Provide the (x, y) coordinate of the cell's center where the given text is located.  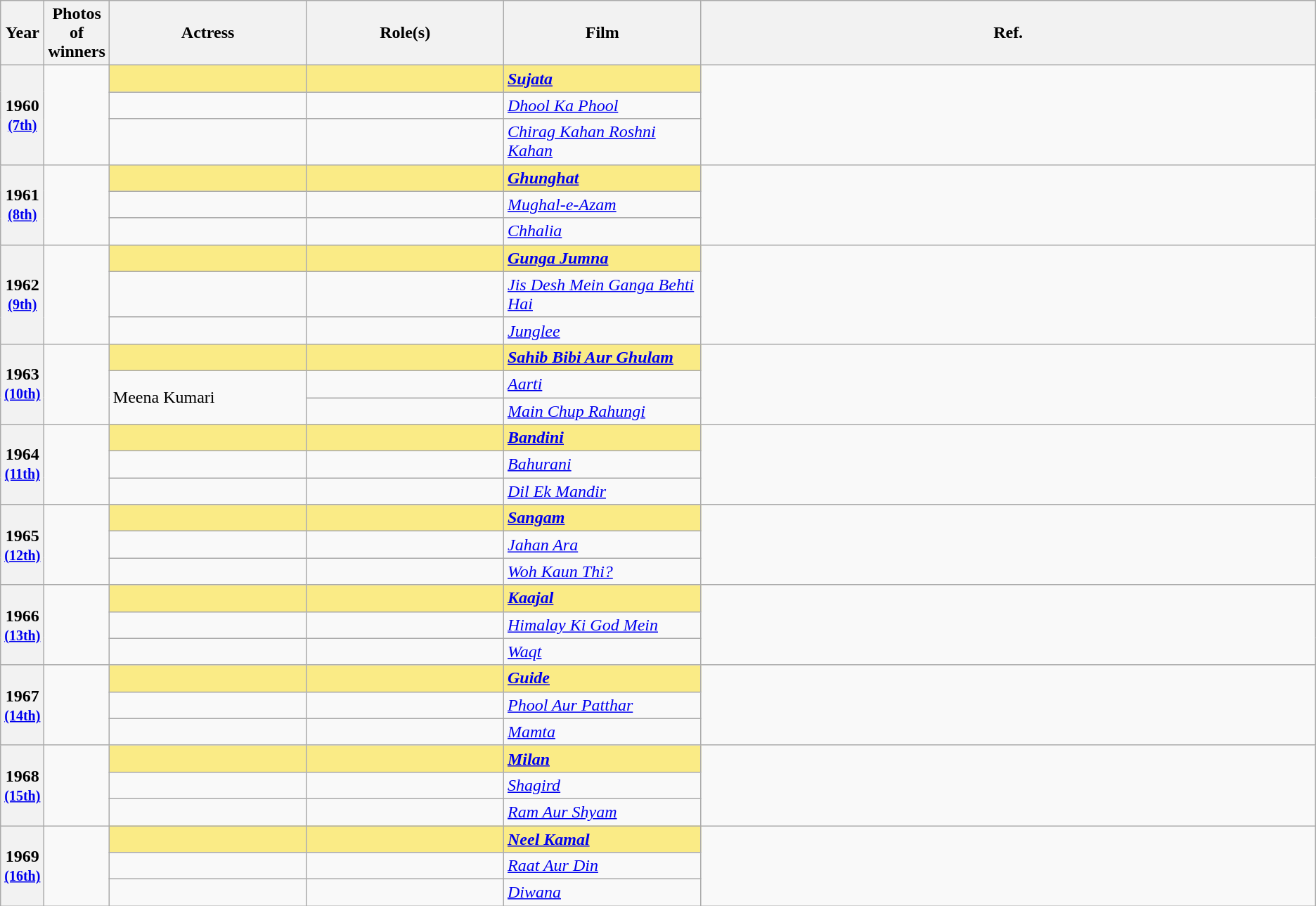
Ghunghat (602, 178)
Junglee (602, 330)
Diwana (602, 893)
1961 (8th) (22, 205)
Meena Kumari (208, 397)
Gunga Jumna (602, 258)
1964 (11th) (22, 465)
Phool Aur Patthar (602, 705)
1969 (16th) (22, 865)
1968 (15th) (22, 785)
1960 (7th) (22, 115)
Mamta (602, 732)
Actress (208, 33)
Main Chup Rahungi (602, 411)
Ref. (1008, 33)
1965 (12th) (22, 545)
Milan (602, 758)
Sangam (602, 518)
Ram Aur Shyam (602, 812)
Neel Kamal (602, 839)
Himalay Ki God Mein (602, 625)
Role(s) (405, 33)
1966 (13th) (22, 625)
1967 (14th) (22, 705)
Bandini (602, 438)
1963 (10th) (22, 384)
Shagird (602, 785)
Chhalia (602, 231)
Jis Desh Mein Ganga Behti Hai (602, 294)
Kaajal (602, 598)
Sujata (602, 79)
Mughal-e-Azam (602, 205)
Chirag Kahan Roshni Kahan (602, 142)
Dhool Ka Phool (602, 105)
Guide (602, 678)
Raat Aur Din (602, 866)
Sahib Bibi Aur Ghulam (602, 357)
Film (602, 33)
Year (22, 33)
Woh Kaun Thi? (602, 571)
Waqt (602, 652)
Dil Ek Mandir (602, 491)
Bahurani (602, 465)
Jahan Ara (602, 545)
Photos of winners (77, 33)
1962 (9th) (22, 294)
Aarti (602, 384)
